Return the (x, y) coordinate for the center point of the cell that contains the specified text.  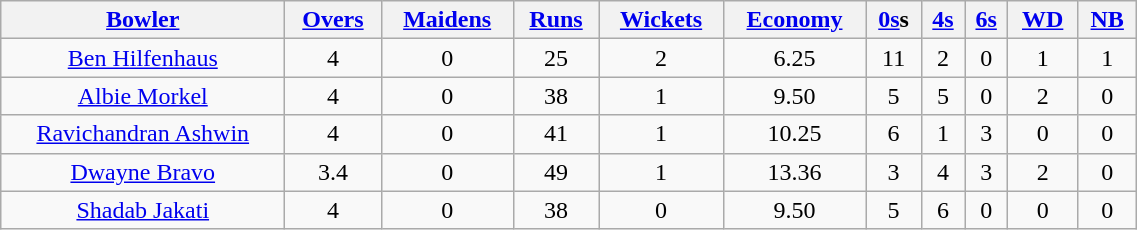
10.25 (794, 134)
6s (986, 20)
NB (1108, 20)
25 (556, 58)
Shadab Jakati (143, 210)
Overs (333, 20)
Wickets (661, 20)
Dwayne Bravo (143, 172)
11 (894, 58)
6.25 (794, 58)
13.36 (794, 172)
Ravichandran Ashwin (143, 134)
0ss (894, 20)
3.4 (333, 172)
49 (556, 172)
41 (556, 134)
Albie Morkel (143, 96)
4s (942, 20)
Maidens (447, 20)
Economy (794, 20)
Runs (556, 20)
Ben Hilfenhaus (143, 58)
Bowler (143, 20)
WD (1043, 20)
